Determine the (x, y) coordinate at the center of the cell enclosing the given text.  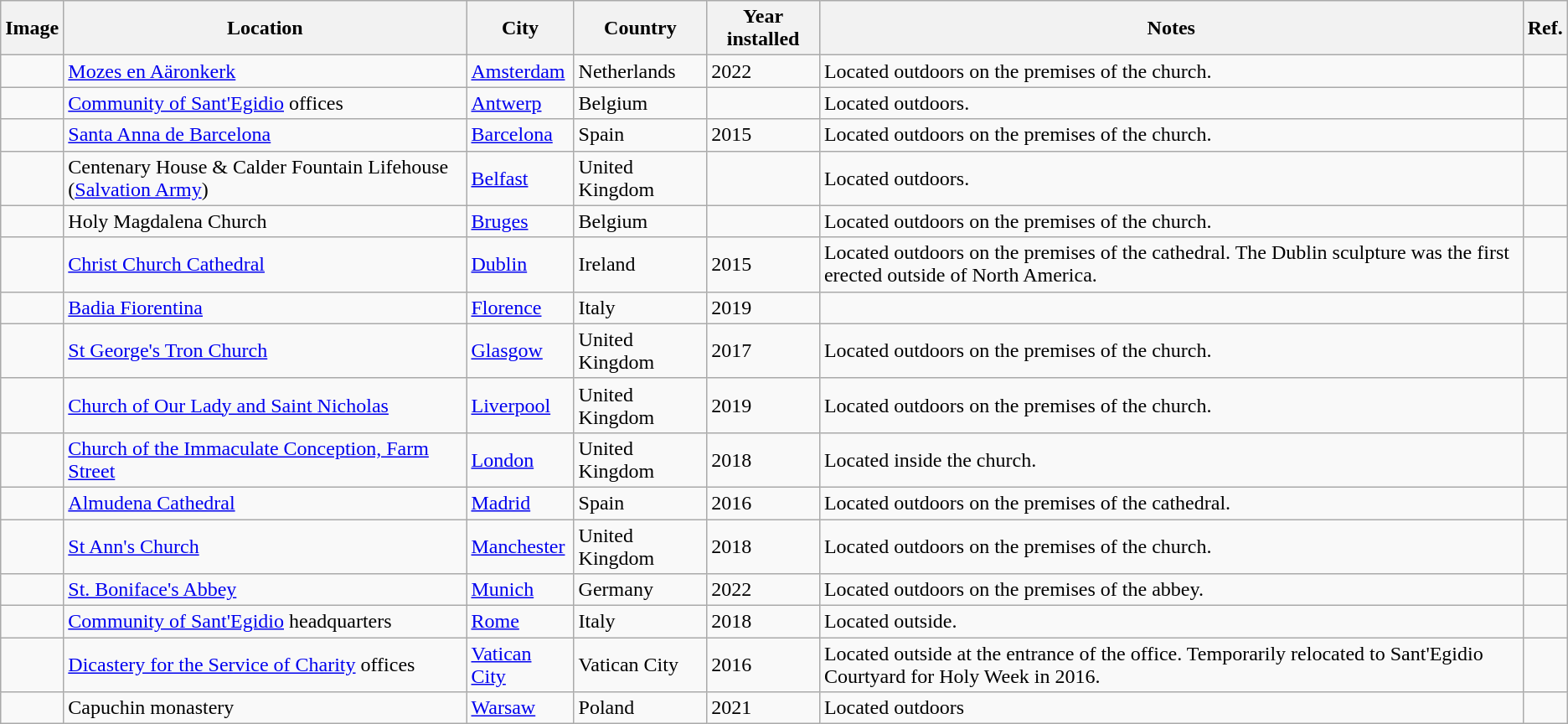
Barcelona (520, 135)
Mozes en Aäronkerk (265, 71)
Munich (520, 590)
Located outside at the entrance of the office. Temporarily relocated to Sant'Egidio Courtyard for Holy Week in 2016. (1171, 665)
2017 (764, 350)
2021 (764, 708)
Centenary House & Calder Fountain Lifehouse (Salvation Army) (265, 178)
London (520, 459)
Netherlands (640, 71)
Liverpool (520, 406)
Located outside. (1171, 622)
Madrid (520, 503)
Location (265, 28)
Church of the Immaculate Conception, Farm Street (265, 459)
Located outdoors on the premises of the cathedral. (1171, 503)
Almudena Cathedral (265, 503)
St George's Tron Church (265, 350)
Christ Church Cathedral (265, 265)
Manchester (520, 546)
Holy Magdalena Church (265, 221)
Bruges (520, 221)
Located inside the church. (1171, 459)
Community of Sant'Egidio headquarters (265, 622)
Belfast (520, 178)
Dublin (520, 265)
Rome (520, 622)
Antwerp (520, 103)
Ref. (1545, 28)
Located outdoors on the premises of the abbey. (1171, 590)
Glasgow (520, 350)
Santa Anna de Barcelona (265, 135)
Church of Our Lady and Saint Nicholas (265, 406)
Located outdoors on the premises of the cathedral. The Dublin sculpture was the first erected outside of North America. (1171, 265)
Dicastery for the Service of Charity offices (265, 665)
Germany (640, 590)
Community of Sant'Egidio offices (265, 103)
Located outdoors (1171, 708)
Ireland (640, 265)
City (520, 28)
Badia Fiorentina (265, 308)
Image (32, 28)
St Ann's Church (265, 546)
Warsaw (520, 708)
Country (640, 28)
Year installed (764, 28)
Capuchin monastery (265, 708)
Poland (640, 708)
Florence (520, 308)
Notes (1171, 28)
Amsterdam (520, 71)
St. Boniface's Abbey (265, 590)
